Pinpoint the cell where the given text exists, returning its (X, Y) midpoint coordinate. 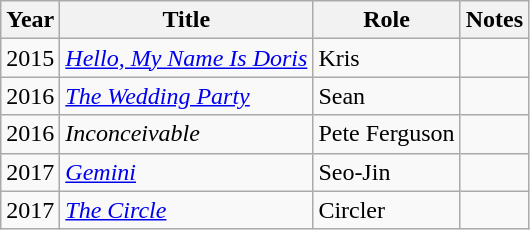
Gemini (186, 172)
Title (186, 20)
Year (30, 20)
Sean (386, 96)
2015 (30, 58)
Notes (494, 20)
Role (386, 20)
The Wedding Party (186, 96)
Seo-Jin (386, 172)
Circler (386, 210)
Inconceivable (186, 134)
Hello, My Name Is Doris (186, 58)
The Circle (186, 210)
Pete Ferguson (386, 134)
Kris (386, 58)
